For the text-containing cell, return its midpoint in [x, y] coordinate format. 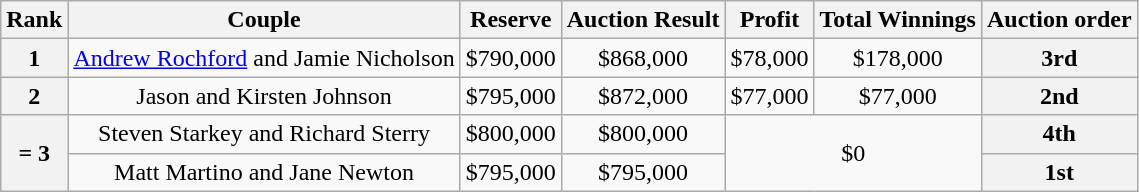
1st [1059, 172]
$0 [853, 153]
3rd [1059, 58]
4th [1059, 134]
1 [34, 58]
2nd [1059, 96]
Reserve [510, 20]
Auction Result [643, 20]
Auction order [1059, 20]
$872,000 [643, 96]
$178,000 [898, 58]
Total Winnings [898, 20]
$78,000 [770, 58]
Andrew Rochford and Jamie Nicholson [264, 58]
Profit [770, 20]
Matt Martino and Jane Newton [264, 172]
Steven Starkey and Richard Sterry [264, 134]
$868,000 [643, 58]
Couple [264, 20]
= 3 [34, 153]
Rank [34, 20]
2 [34, 96]
$790,000 [510, 58]
Jason and Kirsten Johnson [264, 96]
